Locate the cell with the specified text and output its [X, Y] center coordinate. 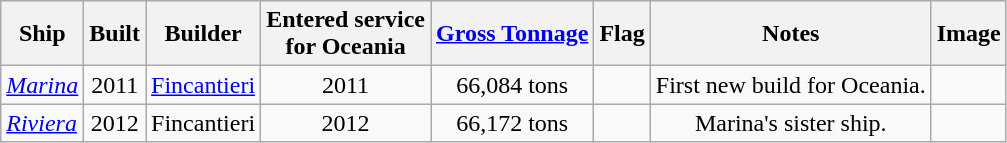
Entered servicefor Oceania [346, 34]
Notes [790, 34]
Builder [204, 34]
Marina [42, 85]
Ship [42, 34]
66,172 tons [512, 123]
Image [968, 34]
Riviera [42, 123]
First new build for Oceania. [790, 85]
Marina's sister ship. [790, 123]
Built [115, 34]
Gross Tonnage [512, 34]
Flag [622, 34]
66,084 tons [512, 85]
